Return the (X, Y) coordinate for the center point of the cell that contains the specified text.  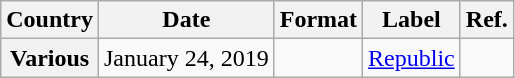
Country (50, 20)
Ref. (486, 20)
January 24, 2019 (186, 58)
Label (412, 20)
Republic (412, 58)
Various (50, 58)
Format (318, 20)
Date (186, 20)
